Identify which cell holds the provided text, then report its (x, y) central coordinate. 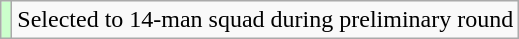
Selected to 14-man squad during preliminary round (266, 20)
